Capture the cell that displays the provided text and extract its (x, y) central coordinate. 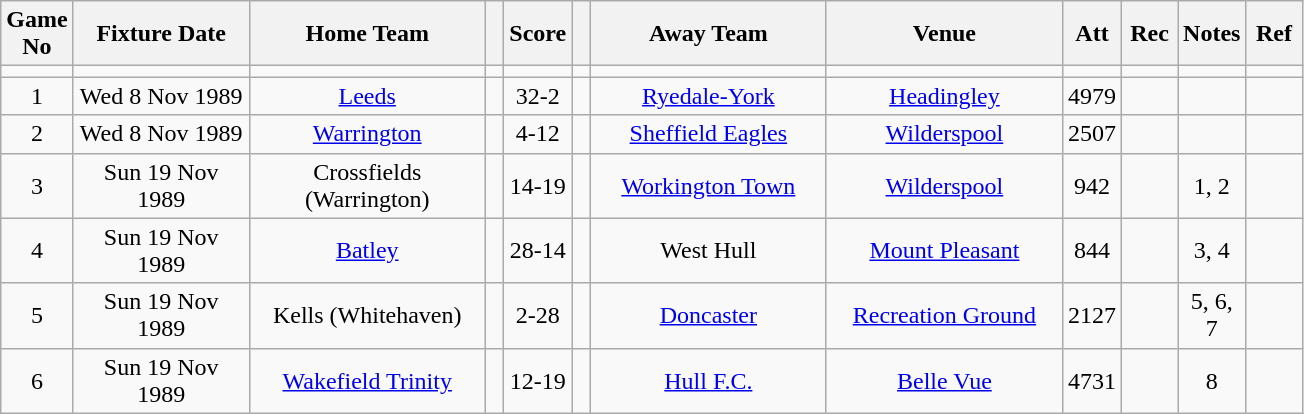
2507 (1092, 134)
Crossfields (Warrington) (367, 186)
4-12 (538, 134)
3 (37, 186)
2-28 (538, 316)
Notes (1212, 34)
2 (37, 134)
Ref (1274, 34)
28-14 (538, 250)
Home Team (367, 34)
Wakefield Trinity (367, 380)
844 (1092, 250)
Doncaster (708, 316)
Mount Pleasant (944, 250)
3, 4 (1212, 250)
Headingley (944, 96)
1 (37, 96)
32-2 (538, 96)
942 (1092, 186)
Kells (Whitehaven) (367, 316)
Sheffield Eagles (708, 134)
Batley (367, 250)
14-19 (538, 186)
5, 6, 7 (1212, 316)
1, 2 (1212, 186)
Belle Vue (944, 380)
Fixture Date (161, 34)
8 (1212, 380)
Score (538, 34)
Workington Town (708, 186)
Rec (1150, 34)
4 (37, 250)
Venue (944, 34)
Away Team (708, 34)
Recreation Ground (944, 316)
4979 (1092, 96)
Hull F.C. (708, 380)
Ryedale-York (708, 96)
12-19 (538, 380)
6 (37, 380)
4731 (1092, 380)
2127 (1092, 316)
Game No (37, 34)
Warrington (367, 134)
Att (1092, 34)
Leeds (367, 96)
5 (37, 316)
West Hull (708, 250)
